Locate the cell with the specified text and output its (x, y) center coordinate. 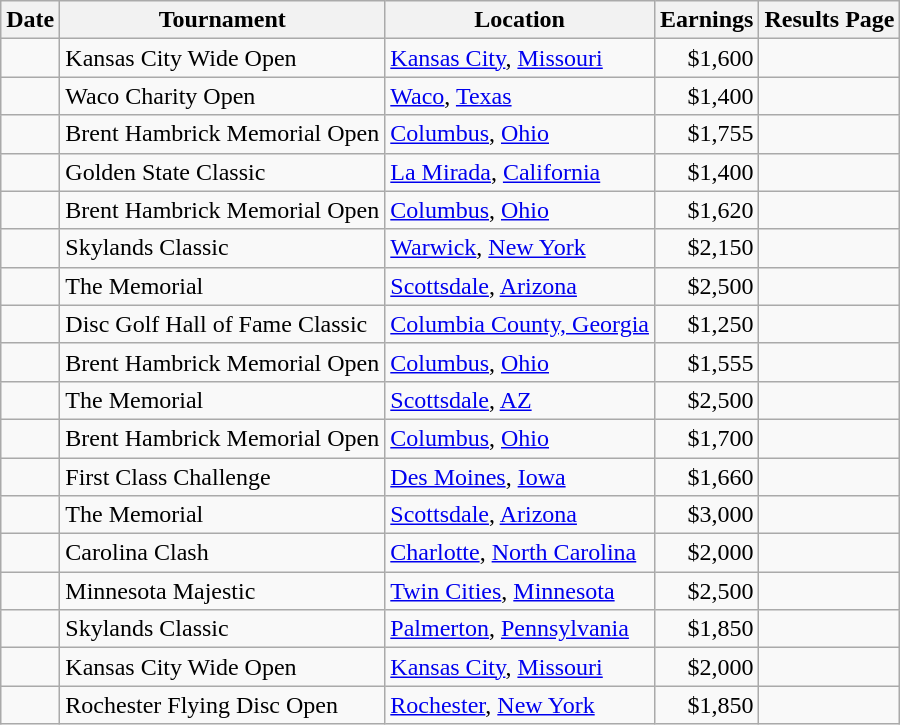
Columbia County, Georgia (520, 324)
Waco Charity Open (222, 96)
$1,250 (706, 324)
Date (30, 20)
$1,620 (706, 210)
Location (520, 20)
Earnings (706, 20)
Results Page (830, 20)
$1,555 (706, 362)
Des Moines, Iowa (520, 477)
$1,700 (706, 438)
Carolina Clash (222, 553)
Twin Cities, Minnesota (520, 591)
Disc Golf Hall of Fame Classic (222, 324)
Golden State Classic (222, 172)
Scottsdale, AZ (520, 400)
Rochester, New York (520, 705)
First Class Challenge (222, 477)
$1,600 (706, 58)
$3,000 (706, 515)
Rochester Flying Disc Open (222, 705)
$1,660 (706, 477)
Minnesota Majestic (222, 591)
Charlotte, North Carolina (520, 553)
$1,755 (706, 134)
Waco, Texas (520, 96)
Tournament (222, 20)
Palmerton, Pennsylvania (520, 629)
Warwick, New York (520, 248)
$2,150 (706, 248)
La Mirada, California (520, 172)
